Search for the cell housing the specified text and yield its (x, y) center coordinate. 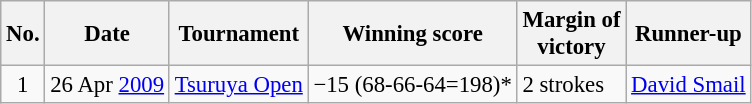
Runner-up (688, 34)
Tournament (238, 34)
−15 (68-66-64=198)* (412, 85)
Margin ofvictory (572, 34)
Date (107, 34)
2 strokes (572, 85)
26 Apr 2009 (107, 85)
David Smail (688, 85)
1 (23, 85)
Tsuruya Open (238, 85)
Winning score (412, 34)
No. (23, 34)
